For the text-containing cell, return its midpoint in (x, y) coordinate format. 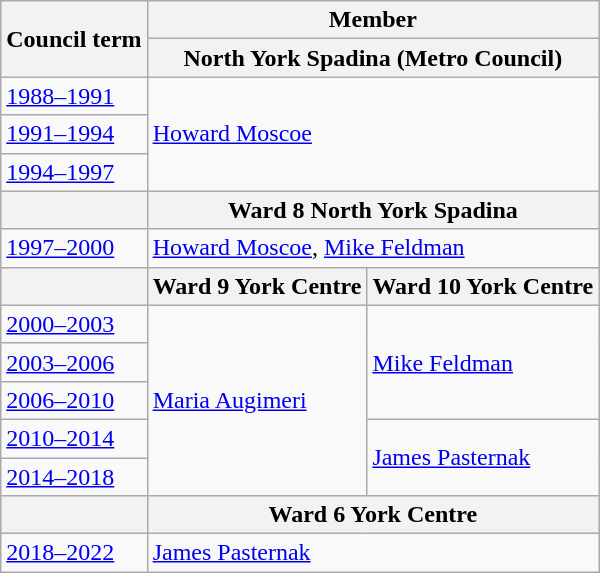
Council term (74, 39)
Howard Moscoe (372, 134)
2006–2010 (74, 400)
Ward 6 York Centre (372, 515)
1991–1994 (74, 134)
2000–2003 (74, 324)
Howard Moscoe, Mike Feldman (372, 248)
Ward 8 North York Spadina (372, 210)
Maria Augimeri (257, 400)
2018–2022 (74, 553)
Ward 9 York Centre (257, 286)
1997–2000 (74, 248)
1994–1997 (74, 172)
2014–2018 (74, 477)
2010–2014 (74, 438)
North York Spadina (Metro Council) (372, 58)
Ward 10 York Centre (483, 286)
1988–1991 (74, 96)
Member (372, 20)
Mike Feldman (483, 362)
2003–2006 (74, 362)
